Determine the (x, y) coordinate at the center of the cell enclosing the given text.  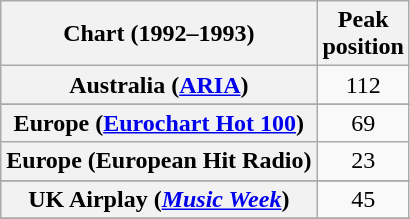
Europe (European Hit Radio) (159, 161)
45 (363, 199)
69 (363, 123)
Chart (1992–1993) (159, 34)
23 (363, 161)
Peakposition (363, 34)
Australia (ARIA) (159, 85)
112 (363, 85)
Europe (Eurochart Hot 100) (159, 123)
UK Airplay (Music Week) (159, 199)
